Output the (x, y) coordinate of the center of the cell containing the given text.  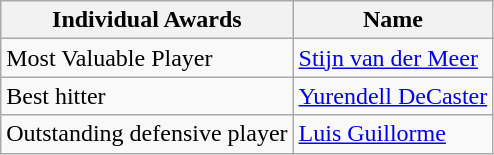
Stijn van der Meer (393, 58)
Luis Guillorme (393, 134)
Most Valuable Player (147, 58)
Outstanding defensive player (147, 134)
Yurendell DeCaster (393, 96)
Best hitter (147, 96)
Name (393, 20)
Individual Awards (147, 20)
